Extract the (x, y) coordinate from the center of the cell holding the provided text.  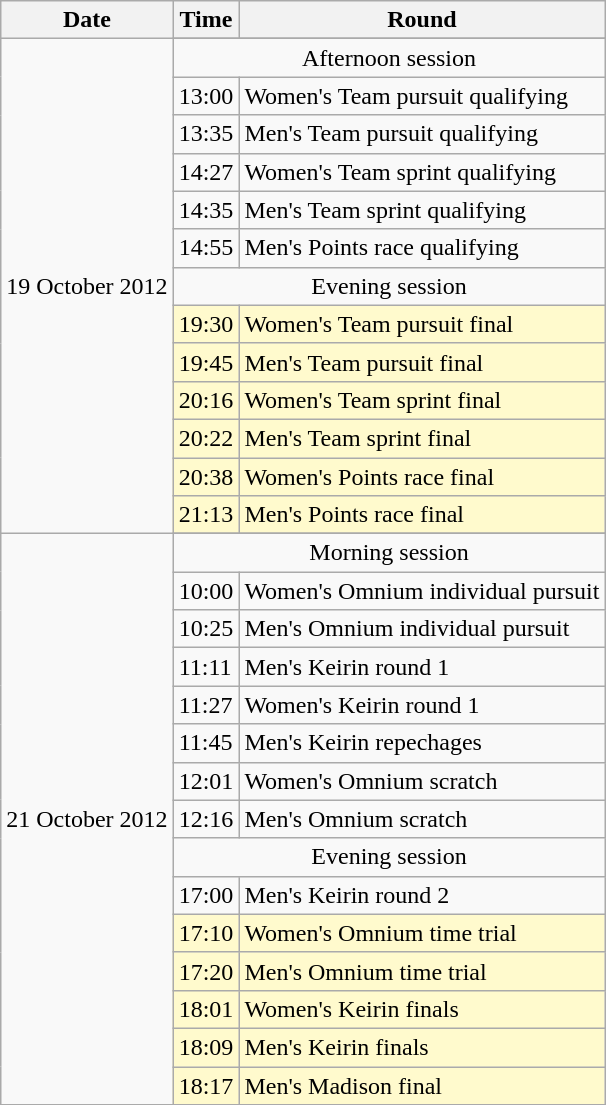
Men's Team sprint qualifying (422, 210)
19 October 2012 (87, 286)
Time (206, 20)
Date (87, 20)
Women's Points race final (422, 477)
Women's Team pursuit final (422, 324)
Afternoon session (389, 58)
21 October 2012 (87, 820)
14:55 (206, 248)
17:00 (206, 895)
21:13 (206, 515)
Men's Team pursuit final (422, 362)
Morning session (389, 553)
11:27 (206, 705)
Women's Team pursuit qualifying (422, 96)
Men's Madison final (422, 1085)
17:10 (206, 933)
18:01 (206, 1009)
Round (422, 20)
18:17 (206, 1085)
19:30 (206, 324)
Men's Keirin round 1 (422, 667)
20:38 (206, 477)
13:35 (206, 134)
Men's Omnium time trial (422, 971)
12:16 (206, 819)
Men's Keirin round 2 (422, 895)
14:27 (206, 172)
Men's Points race qualifying (422, 248)
Women's Omnium individual pursuit (422, 591)
Men's Points race final (422, 515)
20:16 (206, 400)
Women's Team sprint final (422, 400)
17:20 (206, 971)
Women's Omnium scratch (422, 781)
10:25 (206, 629)
Men's Team sprint final (422, 438)
11:45 (206, 743)
Men's Omnium scratch (422, 819)
Men's Keirin finals (422, 1047)
20:22 (206, 438)
Women's Team sprint qualifying (422, 172)
Women's Keirin round 1 (422, 705)
Men's Team pursuit qualifying (422, 134)
10:00 (206, 591)
Men's Keirin repechages (422, 743)
Women's Keirin finals (422, 1009)
Men's Omnium individual pursuit (422, 629)
14:35 (206, 210)
11:11 (206, 667)
19:45 (206, 362)
Women's Omnium time trial (422, 933)
18:09 (206, 1047)
12:01 (206, 781)
13:00 (206, 96)
